For the text-containing cell, return its midpoint in [x, y] coordinate format. 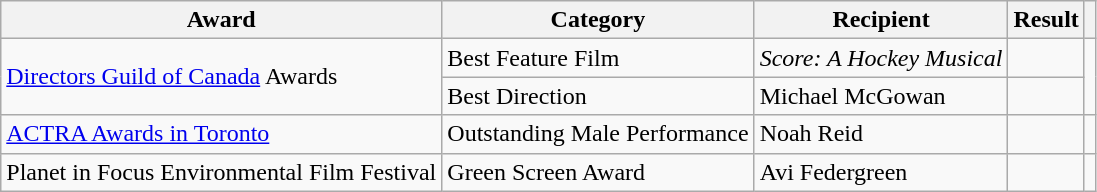
ACTRA Awards in Toronto [222, 134]
Result [1046, 20]
Category [598, 20]
Award [222, 20]
Recipient [881, 20]
Michael McGowan [881, 96]
Best Direction [598, 96]
Avi Federgreen [881, 172]
Planet in Focus Environmental Film Festival [222, 172]
Best Feature Film [598, 58]
Green Screen Award [598, 172]
Noah Reid [881, 134]
Directors Guild of Canada Awards [222, 77]
Outstanding Male Performance [598, 134]
Score: A Hockey Musical [881, 58]
